From the cell containing the given text, extract its center point as (x, y) coordinate. 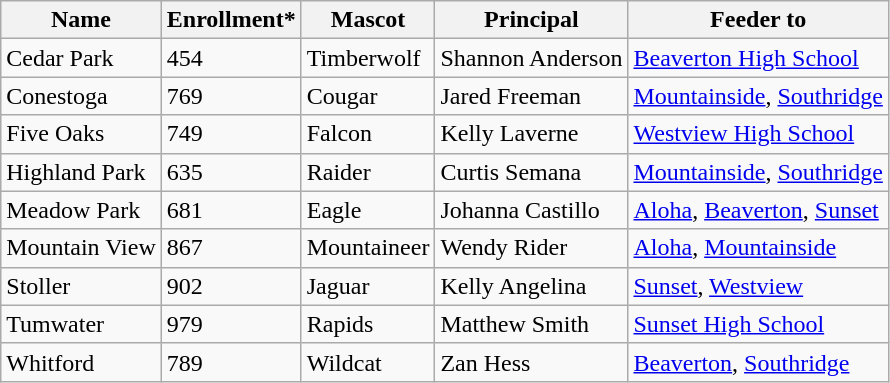
Sunset, Westview (758, 286)
Matthew Smith (532, 324)
Name (81, 20)
Meadow Park (81, 210)
749 (231, 134)
Raider (368, 172)
Kelly Laverne (532, 134)
Aloha, Beaverton, Sunset (758, 210)
Jared Freeman (532, 96)
Rapids (368, 324)
Curtis Semana (532, 172)
454 (231, 58)
Cedar Park (81, 58)
Cougar (368, 96)
Five Oaks (81, 134)
Feeder to (758, 20)
Highland Park (81, 172)
Wildcat (368, 362)
789 (231, 362)
Westview High School (758, 134)
Mascot (368, 20)
Mountain View (81, 248)
Aloha, Mountainside (758, 248)
Zan Hess (532, 362)
635 (231, 172)
681 (231, 210)
902 (231, 286)
Johanna Castillo (532, 210)
Conestoga (81, 96)
Shannon Anderson (532, 58)
769 (231, 96)
Whitford (81, 362)
Sunset High School (758, 324)
979 (231, 324)
Tumwater (81, 324)
Beaverton High School (758, 58)
867 (231, 248)
Jaguar (368, 286)
Falcon (368, 134)
Enrollment* (231, 20)
Wendy Rider (532, 248)
Mountaineer (368, 248)
Principal (532, 20)
Timberwolf (368, 58)
Eagle (368, 210)
Kelly Angelina (532, 286)
Stoller (81, 286)
Beaverton, Southridge (758, 362)
